Output the [X, Y] coordinate of the center of the cell containing the given text.  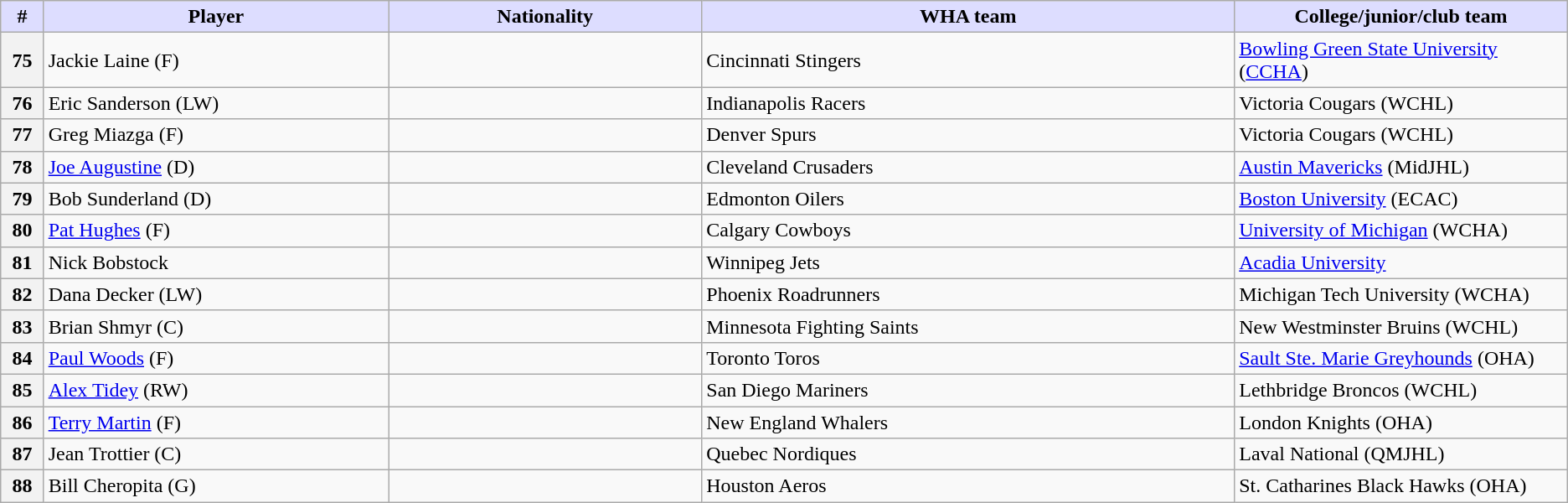
WHA team [968, 17]
San Diego Mariners [968, 390]
77 [22, 135]
Calgary Cowboys [968, 231]
Brian Shmyr (C) [216, 326]
Pat Hughes (F) [216, 231]
New England Whalers [968, 422]
Dana Decker (LW) [216, 294]
76 [22, 103]
Quebec Nordiques [968, 454]
Paul Woods (F) [216, 358]
Indianapolis Racers [968, 103]
Minnesota Fighting Saints [968, 326]
Laval National (QMJHL) [1401, 454]
Phoenix Roadrunners [968, 294]
Lethbridge Broncos (WCHL) [1401, 390]
Terry Martin (F) [216, 422]
Jean Trottier (C) [216, 454]
Nationality [545, 17]
Michigan Tech University (WCHA) [1401, 294]
88 [22, 486]
University of Michigan (WCHA) [1401, 231]
# [22, 17]
Greg Miazga (F) [216, 135]
Bowling Green State University (CCHA) [1401, 60]
83 [22, 326]
Bill Cheropita (G) [216, 486]
Nick Bobstock [216, 262]
Houston Aeros [968, 486]
Jackie Laine (F) [216, 60]
Winnipeg Jets [968, 262]
London Knights (OHA) [1401, 422]
82 [22, 294]
Sault Ste. Marie Greyhounds (OHA) [1401, 358]
Eric Sanderson (LW) [216, 103]
78 [22, 167]
86 [22, 422]
College/junior/club team [1401, 17]
Acadia University [1401, 262]
Edmonton Oilers [968, 199]
Cincinnati Stingers [968, 60]
Toronto Toros [968, 358]
Denver Spurs [968, 135]
Player [216, 17]
81 [22, 262]
Alex Tidey (RW) [216, 390]
St. Catharines Black Hawks (OHA) [1401, 486]
Boston University (ECAC) [1401, 199]
85 [22, 390]
80 [22, 231]
87 [22, 454]
Cleveland Crusaders [968, 167]
Austin Mavericks (MidJHL) [1401, 167]
79 [22, 199]
Joe Augustine (D) [216, 167]
84 [22, 358]
75 [22, 60]
New Westminster Bruins (WCHL) [1401, 326]
Bob Sunderland (D) [216, 199]
